Search for the cell housing the specified text and yield its (X, Y) center coordinate. 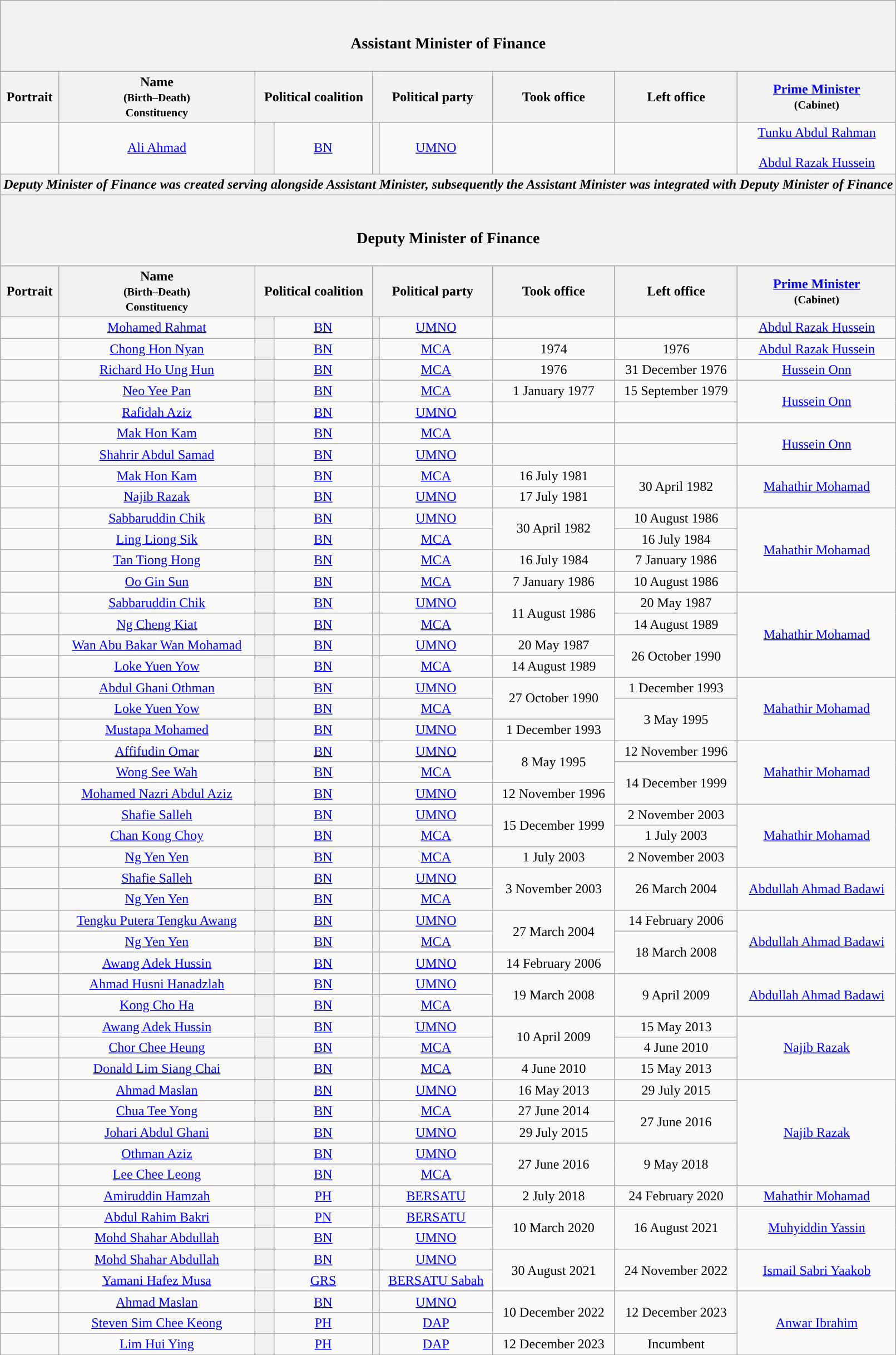
9 May 2018 (676, 1164)
Assistant Minister of Finance (448, 36)
Mohamed Rahmat (157, 327)
10 December 2022 (554, 1312)
Wan Abu Bakar Wan Mohamad (157, 645)
Ahmad Husni Hanadzlah (157, 984)
16 July 1981 (554, 476)
Othman Aziz (157, 1154)
Chan Kong Choy (157, 836)
3 May 1995 (676, 720)
27 March 2004 (554, 931)
Oo Gin Sun (157, 582)
GRS (323, 1280)
Chor Chee Heung (157, 1048)
8 May 1995 (554, 762)
Tengku Putera Tengku Awang (157, 920)
Ng Cheng Kiat (157, 624)
Lee Chee Leong (157, 1175)
Anwar Ibrahim (816, 1323)
3 November 2003 (554, 889)
Abdul Ghani Othman (157, 687)
18 March 2008 (676, 952)
2 July 2018 (554, 1196)
Ismail Sabri Yaakob (816, 1270)
30 August 2021 (554, 1270)
Deputy Minister of Finance (448, 230)
Shahrir Abdul Samad (157, 455)
Abdul Rahim Bakri (157, 1217)
Yamani Hafez Musa (157, 1280)
Kong Cho Ha (157, 1005)
Steven Sim Chee Keong (157, 1323)
24 November 2022 (676, 1270)
Neo Yee Pan (157, 391)
Chua Tee Yong (157, 1111)
Mustapa Mohamed (157, 730)
24 February 2020 (676, 1196)
Amiruddin Hamzah (157, 1196)
Lim Hui Ying (157, 1344)
Wong See Wah (157, 772)
27 June 2014 (554, 1111)
Tunku Abdul RahmanAbdul Razak Hussein (816, 148)
Richard Ho Ung Hun (157, 370)
Johari Abdul Ghani (157, 1132)
11 August 1986 (554, 613)
Incumbent (676, 1344)
15 December 1999 (554, 825)
15 September 1979 (676, 391)
1 January 1977 (554, 391)
10 March 2020 (554, 1228)
1974 (554, 349)
26 March 2004 (676, 889)
19 March 2008 (554, 994)
26 October 1990 (676, 656)
PN (323, 1217)
17 July 1981 (554, 497)
Chong Hon Nyan (157, 349)
Ali Ahmad (157, 148)
Mohamed Nazri Abdul Aziz (157, 794)
10 April 2009 (554, 1037)
Ling Liong Sik (157, 539)
BERSATU Sabah (436, 1280)
27 October 1990 (554, 698)
Affifudin Omar (157, 751)
Donald Lim Siang Chai (157, 1069)
14 December 1999 (676, 783)
9 April 2009 (676, 994)
16 August 2021 (676, 1228)
16 May 2013 (554, 1090)
Rafidah Aziz (157, 412)
Muhyiddin Yassin (816, 1228)
Tan Tiong Hong (157, 560)
31 December 1976 (676, 370)
